Search for the cell housing the specified text and yield its (X, Y) center coordinate. 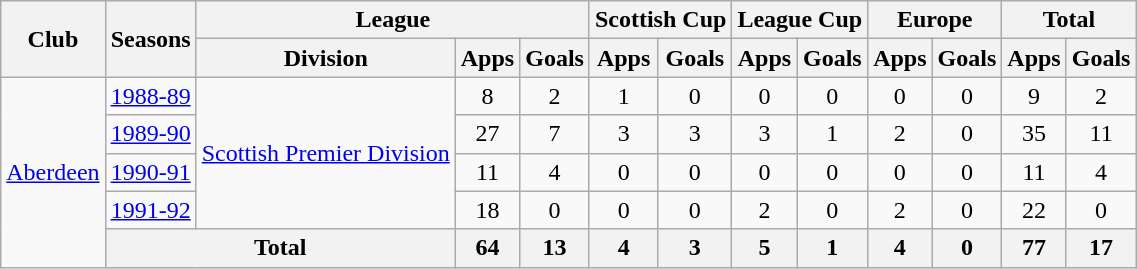
1988-89 (150, 96)
Aberdeen (53, 172)
17 (1101, 248)
64 (487, 248)
Club (53, 39)
1991-92 (150, 210)
13 (555, 248)
27 (487, 134)
League (392, 20)
Scottish Cup (660, 20)
7 (555, 134)
22 (1034, 210)
5 (764, 248)
8 (487, 96)
1989-90 (150, 134)
Scottish Premier Division (326, 153)
35 (1034, 134)
1990-91 (150, 172)
League Cup (800, 20)
Division (326, 58)
18 (487, 210)
Seasons (150, 39)
77 (1034, 248)
9 (1034, 96)
Europe (935, 20)
